Find where the given text appears and provide that cell's center as (X, Y) coordinate. 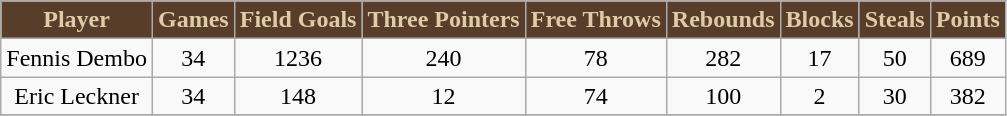
Blocks (820, 20)
50 (894, 58)
74 (596, 96)
Eric Leckner (77, 96)
Steals (894, 20)
689 (968, 58)
17 (820, 58)
Free Throws (596, 20)
78 (596, 58)
Rebounds (723, 20)
240 (444, 58)
Three Pointers (444, 20)
Points (968, 20)
Games (193, 20)
12 (444, 96)
100 (723, 96)
30 (894, 96)
148 (298, 96)
Player (77, 20)
Field Goals (298, 20)
282 (723, 58)
2 (820, 96)
1236 (298, 58)
Fennis Dembo (77, 58)
382 (968, 96)
